Extract the [x, y] coordinate from the center of the cell holding the provided text.  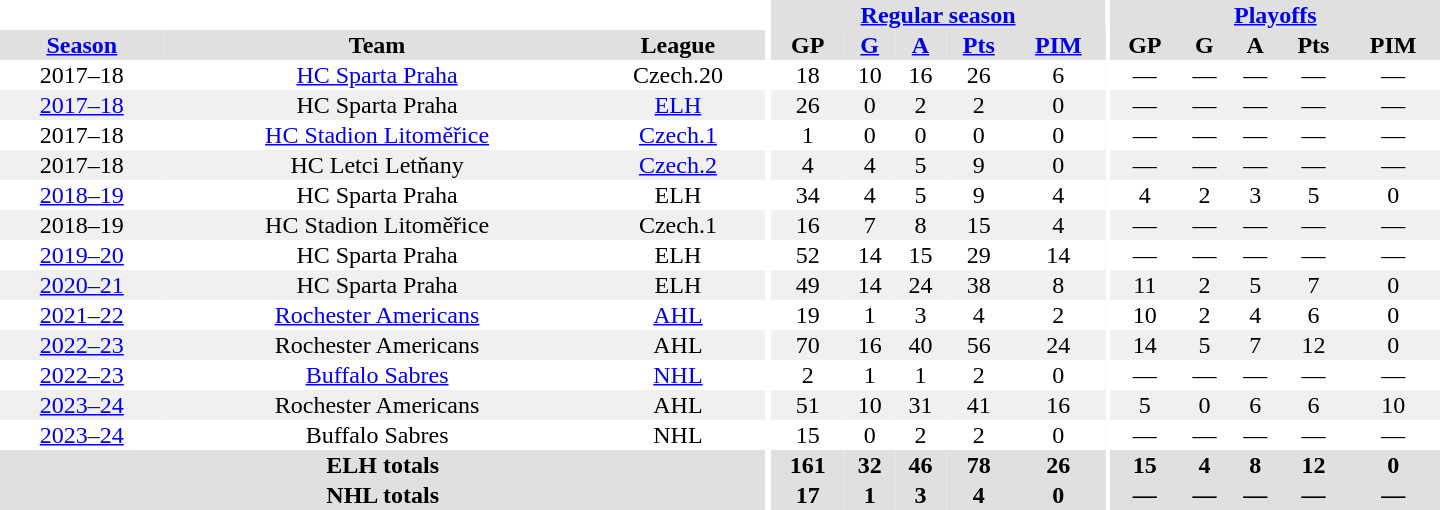
34 [808, 195]
51 [808, 405]
Season [82, 45]
70 [808, 345]
League [678, 45]
2021–22 [82, 315]
31 [920, 405]
40 [920, 345]
46 [920, 465]
18 [808, 75]
161 [808, 465]
19 [808, 315]
17 [808, 495]
Regular season [938, 15]
2019–20 [82, 255]
Team [378, 45]
52 [808, 255]
56 [979, 345]
ELH totals [382, 465]
29 [979, 255]
41 [979, 405]
49 [808, 285]
38 [979, 285]
NHL totals [382, 495]
Czech.20 [678, 75]
11 [1145, 285]
32 [870, 465]
78 [979, 465]
Czech.2 [678, 165]
HC Letci Letňany [378, 165]
Playoffs [1276, 15]
2020–21 [82, 285]
